Scan for the cell matching the given text and deliver its [X, Y] coordinate at center. 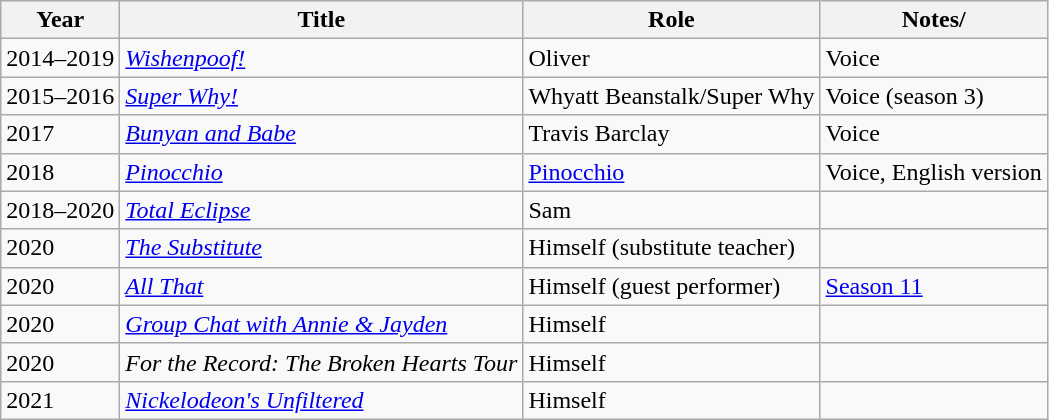
Oliver [672, 58]
Title [322, 20]
2015–2016 [60, 96]
Bunyan and Babe [322, 134]
Voice (season 3) [934, 96]
Group Chat with Annie & Jayden [322, 324]
Himself (substitute teacher) [672, 248]
2017 [60, 134]
2014–2019 [60, 58]
Role [672, 20]
All That [322, 286]
Season 11 [934, 286]
Himself (guest performer) [672, 286]
Travis Barclay [672, 134]
The Substitute [322, 248]
Super Why! [322, 96]
Wishenpoof! [322, 58]
For the Record: The Broken Hearts Tour [322, 362]
Whyatt Beanstalk/Super Why [672, 96]
Total Eclipse [322, 210]
Notes/ [934, 20]
2018 [60, 172]
Year [60, 20]
Nickelodeon's Unfiltered [322, 400]
Voice, English version [934, 172]
2021 [60, 400]
2018–2020 [60, 210]
Sam [672, 210]
